Return (x, y) of the center of cell containing provided text 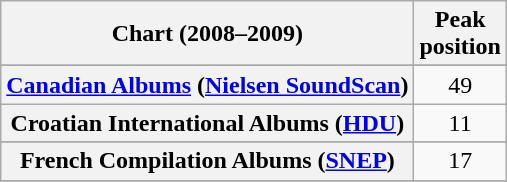
Chart (2008–2009) (208, 34)
French Compilation Albums (SNEP) (208, 161)
Croatian International Albums (HDU) (208, 123)
11 (460, 123)
49 (460, 85)
Canadian Albums (Nielsen SoundScan) (208, 85)
17 (460, 161)
Peakposition (460, 34)
